Capture the cell that displays the provided text and extract its (X, Y) central coordinate. 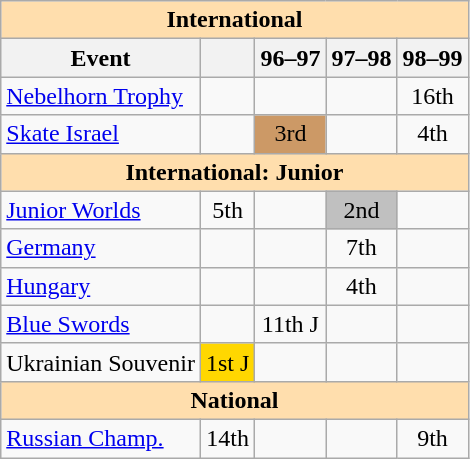
14th (227, 438)
Ukrainian Souvenir (101, 362)
98–99 (432, 58)
International: Junior (234, 172)
16th (432, 96)
97–98 (362, 58)
2nd (362, 210)
3rd (290, 134)
International (234, 20)
Nebelhorn Trophy (101, 96)
5th (227, 210)
Hungary (101, 286)
Russian Champ. (101, 438)
Skate Israel (101, 134)
7th (362, 248)
Junior Worlds (101, 210)
National (234, 400)
Germany (101, 248)
1st J (227, 362)
9th (432, 438)
Event (101, 58)
96–97 (290, 58)
Blue Swords (101, 324)
11th J (290, 324)
